Return the [X, Y] coordinate for the center point of the cell that contains the specified text.  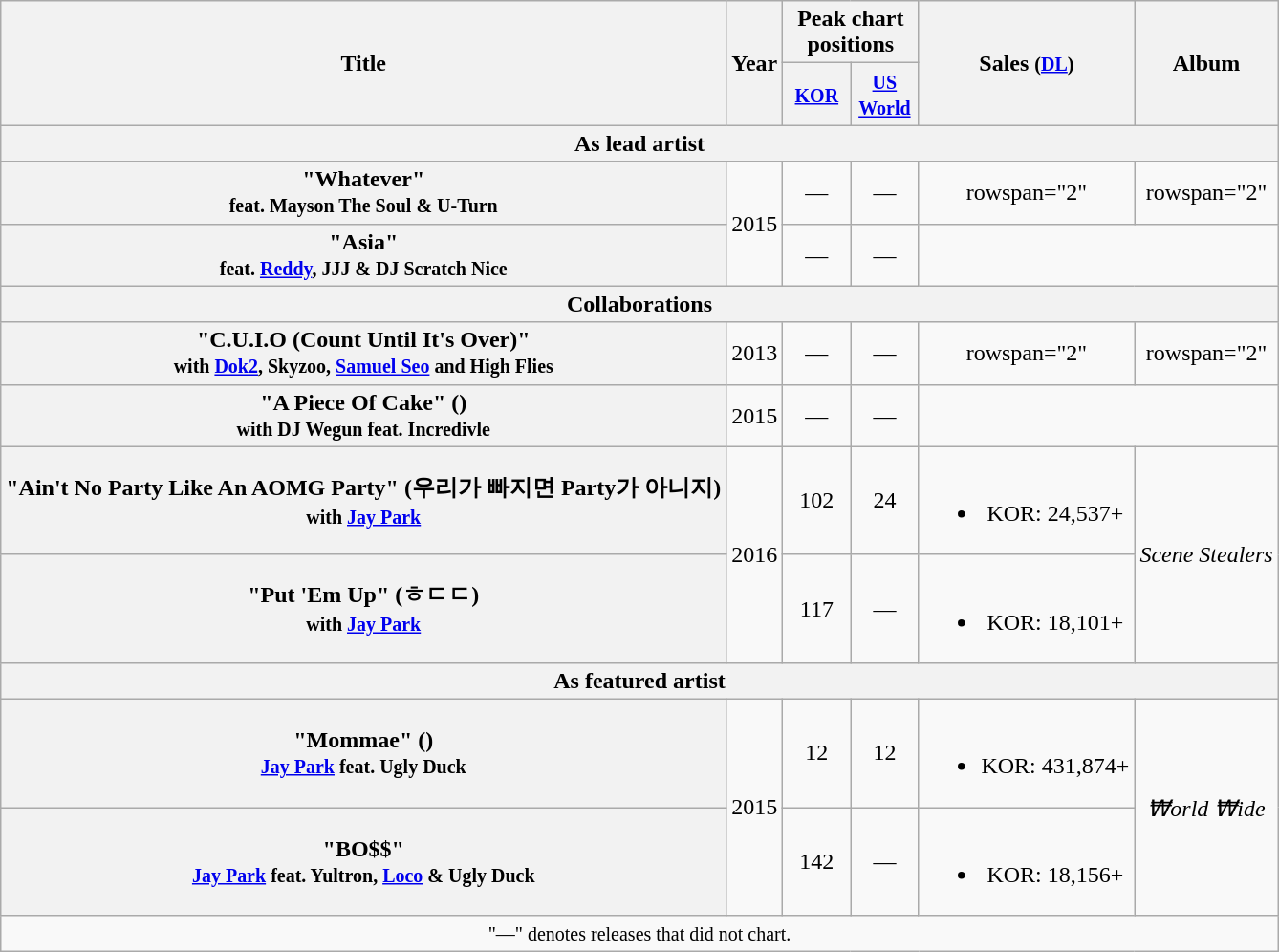
"Mommae" () Jay Park feat. Ugly Duck [363, 753]
KOR: 24,537+ [1027, 501]
"A Piece Of Cake" () with DJ Wegun feat. Incredivle [363, 415]
"—" denotes releases that did not chart. [639, 934]
As lead artist [639, 143]
2013 [755, 354]
"C.U.I.O (Count Until It's Over)" with Dok2, Skyzoo, Samuel Seo and High Flies [363, 354]
102 [816, 501]
"Ain't No Party Like An AOMG Party" (우리가 빠지면 Party가 아니지) with Jay Park [363, 501]
KOR: 18,156+ [1027, 860]
2016 [755, 554]
Collaborations [639, 304]
KOR [816, 94]
"Asia" feat. Reddy, JJJ & DJ Scratch Nice [363, 254]
"Put 'Em Up" (ㅎㄷㄷ) with Jay Park [363, 608]
Album [1206, 63]
KOR: 431,874+ [1027, 753]
As featured artist [639, 681]
142 [816, 860]
Scene Stealers [1206, 554]
117 [816, 608]
"Whatever" feat. Mayson The Soul & U-Turn [363, 193]
Year [755, 63]
Peak chart positions [851, 32]
"BO$$" Jay Park feat. Yultron, Loco & Ugly Duck [363, 860]
Sales (DL) [1027, 63]
Title [363, 63]
KOR: 18,101+ [1027, 608]
US World [885, 94]
₩orld ₩ide [1206, 807]
24 [885, 501]
